Search for the cell housing the specified text and yield its [x, y] center coordinate. 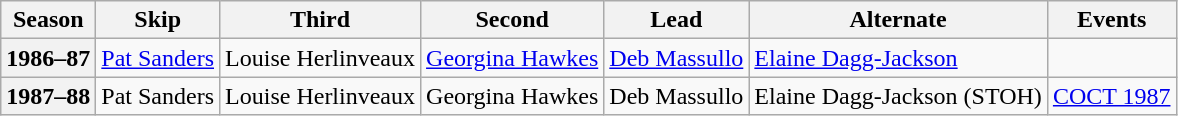
Elaine Dagg-Jackson [898, 58]
Events [1112, 20]
Lead [676, 20]
Second [512, 20]
Alternate [898, 20]
Third [320, 20]
1987–88 [48, 96]
Skip [158, 20]
Elaine Dagg-Jackson (STOH) [898, 96]
COCT 1987 [1112, 96]
1986–87 [48, 58]
Season [48, 20]
